Scan for the cell matching the given text and deliver its (X, Y) coordinate at center. 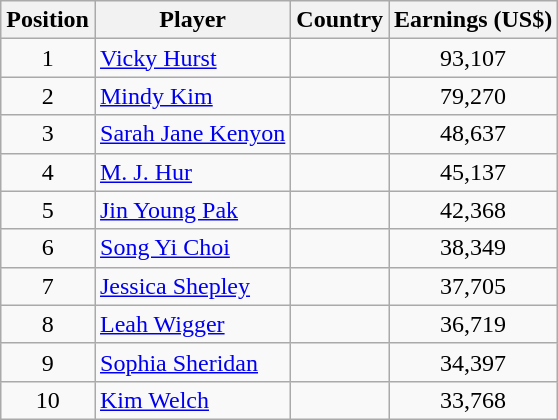
Kim Welch (192, 400)
42,368 (474, 210)
1 (48, 58)
Position (48, 20)
45,137 (474, 172)
6 (48, 248)
Player (192, 20)
Vicky Hurst (192, 58)
Jin Young Pak (192, 210)
Mindy Kim (192, 96)
79,270 (474, 96)
10 (48, 400)
8 (48, 324)
Sarah Jane Kenyon (192, 134)
Sophia Sheridan (192, 362)
Leah Wigger (192, 324)
33,768 (474, 400)
2 (48, 96)
Earnings (US$) (474, 20)
M. J. Hur (192, 172)
93,107 (474, 58)
48,637 (474, 134)
Song Yi Choi (192, 248)
Country (340, 20)
37,705 (474, 286)
4 (48, 172)
7 (48, 286)
36,719 (474, 324)
3 (48, 134)
38,349 (474, 248)
9 (48, 362)
Jessica Shepley (192, 286)
5 (48, 210)
34,397 (474, 362)
